Provide the (X, Y) coordinate of the cell's center where the given text is located.  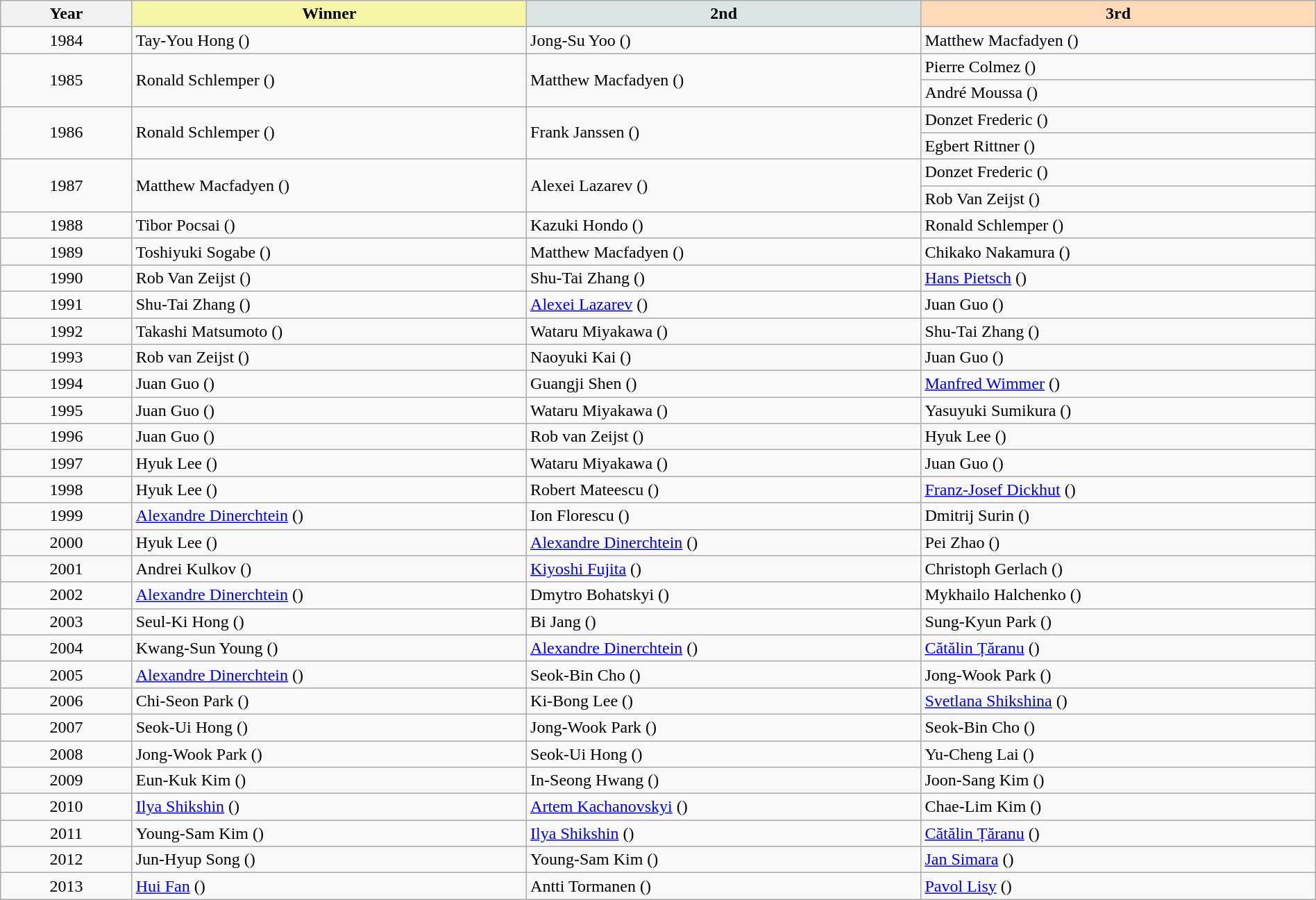
Jun-Hyup Song () (329, 860)
André Moussa () (1118, 93)
1985 (67, 80)
Bi Jang () (724, 622)
3rd (1118, 14)
2007 (67, 727)
Christoph Gerlach () (1118, 569)
Guangji Shen () (724, 384)
Yu-Cheng Lai () (1118, 753)
2nd (724, 14)
2005 (67, 674)
Pierre Colmez () (1118, 67)
Joon-Sang Kim () (1118, 781)
In-Seong Hwang () (724, 781)
Pei Zhao () (1118, 542)
1994 (67, 384)
1998 (67, 490)
Tay-You Hong () (329, 40)
Hans Pietsch () (1118, 278)
Manfred Wimmer () (1118, 384)
2011 (67, 833)
Dmytro Bohatskyi () (724, 595)
2012 (67, 860)
2008 (67, 753)
2009 (67, 781)
Kiyoshi Fujita () (724, 569)
Hui Fan () (329, 886)
Andrei Kulkov () (329, 569)
Franz-Josef Dickhut () (1118, 490)
1990 (67, 278)
1997 (67, 463)
2003 (67, 622)
Dmitrij Surin () (1118, 516)
Frank Janssen () (724, 133)
Winner (329, 14)
2000 (67, 542)
Jan Simara () (1118, 860)
1984 (67, 40)
Kazuki Hondo () (724, 225)
Tibor Pocsai () (329, 225)
2004 (67, 648)
1999 (67, 516)
Pavol Lisy () (1118, 886)
Antti Tormanen () (724, 886)
Yasuyuki Sumikura () (1118, 410)
Eun-Kuk Kim () (329, 781)
1988 (67, 225)
Sung-Kyun Park () (1118, 622)
Robert Mateescu () (724, 490)
Naoyuki Kai () (724, 358)
Kwang-Sun Young () (329, 648)
1996 (67, 437)
Mykhailo Halchenko () (1118, 595)
1995 (67, 410)
2010 (67, 807)
1993 (67, 358)
Jong-Su Yoo () (724, 40)
1991 (67, 304)
2013 (67, 886)
Svetlana Shikshina () (1118, 701)
Toshiyuki Sogabe () (329, 251)
1986 (67, 133)
Ki-Bong Lee () (724, 701)
2006 (67, 701)
2002 (67, 595)
Takashi Matsumoto () (329, 331)
Year (67, 14)
1989 (67, 251)
Artem Kachanovskyi () (724, 807)
1987 (67, 185)
Chi-Seon Park () (329, 701)
Seul-Ki Hong () (329, 622)
2001 (67, 569)
Chae-Lim Kim () (1118, 807)
Chikako Nakamura () (1118, 251)
Ion Florescu () (724, 516)
Egbert Rittner () (1118, 146)
1992 (67, 331)
